Capture the cell that displays the provided text and extract its [X, Y] central coordinate. 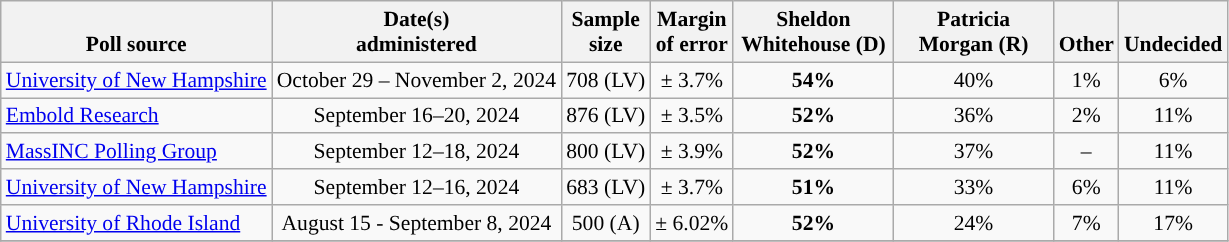
Samplesize [606, 32]
Marginof error [692, 32]
51% [813, 187]
October 29 – November 2, 2024 [417, 80]
7% [1086, 223]
54% [813, 80]
September 12–16, 2024 [417, 187]
September 16–20, 2024 [417, 116]
683 (LV) [606, 187]
876 (LV) [606, 116]
PatriciaMorgan (R) [974, 32]
1% [1086, 80]
Date(s)administered [417, 32]
800 (LV) [606, 152]
40% [974, 80]
August 15 - September 8, 2024 [417, 223]
24% [974, 223]
September 12–18, 2024 [417, 152]
708 (LV) [606, 80]
Undecided [1173, 32]
± 6.02% [692, 223]
Embold Research [136, 116]
Other [1086, 32]
MassINC Polling Group [136, 152]
± 3.9% [692, 152]
– [1086, 152]
2% [1086, 116]
37% [974, 152]
36% [974, 116]
SheldonWhitehouse (D) [813, 32]
17% [1173, 223]
500 (A) [606, 223]
± 3.5% [692, 116]
University of Rhode Island [136, 223]
Poll source [136, 32]
33% [974, 187]
